Scan for the cell matching the given text and deliver its (X, Y) coordinate at center. 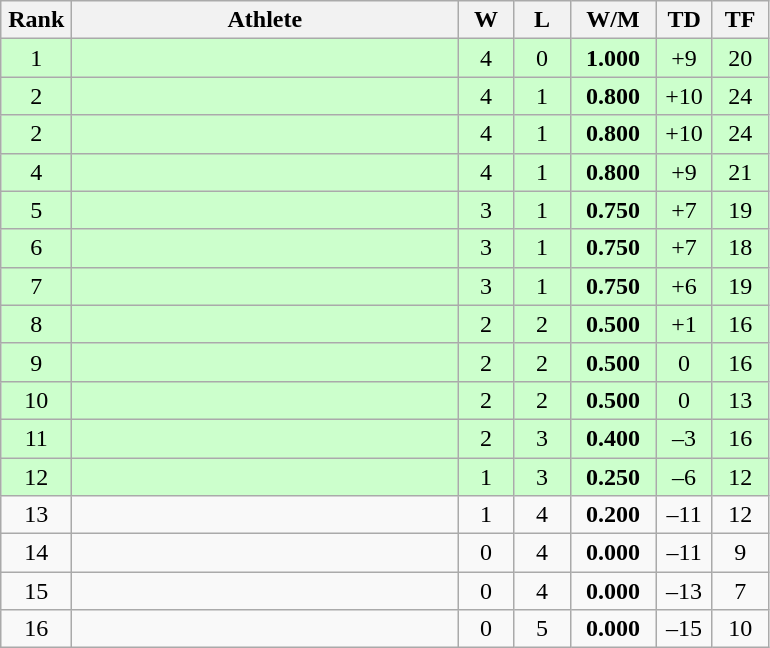
–6 (684, 477)
6 (36, 248)
0.250 (613, 477)
W/M (613, 20)
20 (740, 58)
21 (740, 172)
–13 (684, 591)
18 (740, 248)
8 (36, 324)
TF (740, 20)
L (542, 20)
1.000 (613, 58)
14 (36, 553)
W (486, 20)
11 (36, 438)
+6 (684, 286)
Rank (36, 20)
TD (684, 20)
–3 (684, 438)
+1 (684, 324)
–15 (684, 629)
Athlete (265, 20)
0.400 (613, 438)
0.200 (613, 515)
15 (36, 591)
